Return the (X, Y) coordinate for the center point of the cell that contains the specified text.  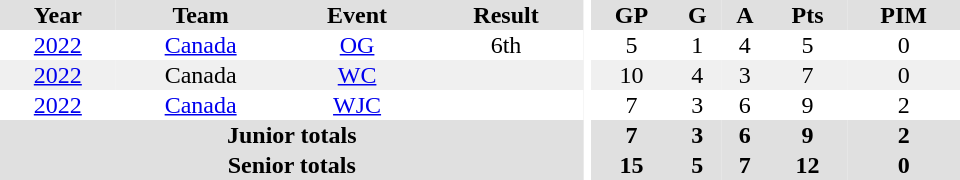
WJC (358, 105)
OG (358, 45)
15 (631, 165)
A (745, 15)
GP (631, 15)
Event (358, 15)
Junior totals (292, 135)
12 (808, 165)
6th (506, 45)
Team (201, 15)
Senior totals (292, 165)
Year (58, 15)
G (698, 15)
Pts (808, 15)
10 (631, 75)
1 (698, 45)
WC (358, 75)
Result (506, 15)
PIM (904, 15)
